Locate the cell with the specified text and output its (x, y) center coordinate. 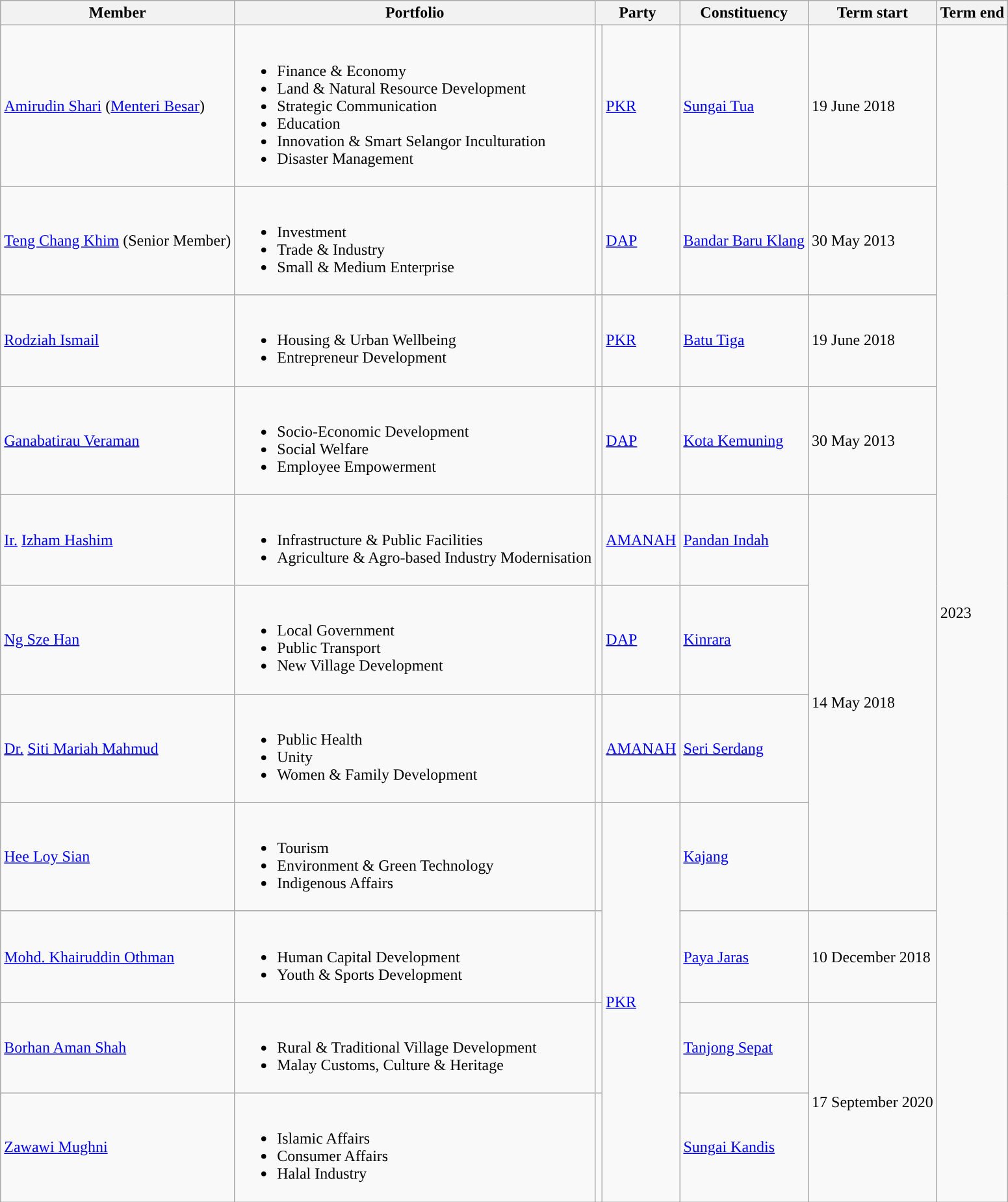
Kota Kemuning (744, 441)
2023 (972, 613)
Human Capital DevelopmentYouth & Sports Development (415, 956)
Term start (873, 13)
14 May 2018 (873, 703)
Infrastructure & Public FacilitiesAgriculture & Agro-based Industry Modernisation (415, 540)
Paya Jaras (744, 956)
Hee Loy Sian (118, 856)
Dr. Siti Mariah Mahmud (118, 748)
Member (118, 13)
Local GovernmentPublic TransportNew Village Development (415, 639)
Term end (972, 13)
Tanjong Sepat (744, 1047)
Kinrara (744, 639)
Borhan Aman Shah (118, 1047)
InvestmentTrade & IndustrySmall & Medium Enterprise (415, 240)
Amirudin Shari (Menteri Besar) (118, 106)
Rural & Traditional Village DevelopmentMalay Customs, Culture & Heritage (415, 1047)
Ng Sze Han (118, 639)
TourismEnvironment & Green TechnologyIndigenous Affairs (415, 856)
Housing & Urban WellbeingEntrepreneur Development (415, 340)
Rodziah Ismail (118, 340)
Portfolio (415, 13)
Teng Chang Khim (Senior Member) (118, 240)
Islamic AffairsConsumer AffairsHalal Industry (415, 1147)
10 December 2018 (873, 956)
Finance & EconomyLand & Natural Resource DevelopmentStrategic CommunicationEducationInnovation & Smart Selangor InculturationDisaster Management (415, 106)
Constituency (744, 13)
Ir. Izham Hashim (118, 540)
Socio-Economic DevelopmentSocial WelfareEmployee Empowerment (415, 441)
Sungai Tua (744, 106)
Bandar Baru Klang (744, 240)
Sungai Kandis (744, 1147)
Ganabatirau Veraman (118, 441)
Party (638, 13)
Public HealthUnityWomen & Family Development (415, 748)
Kajang (744, 856)
17 September 2020 (873, 1102)
Batu Tiga (744, 340)
Mohd. Khairuddin Othman (118, 956)
Seri Serdang (744, 748)
Zawawi Mughni (118, 1147)
Pandan Indah (744, 540)
